Search for the cell housing the specified text and yield its (X, Y) center coordinate. 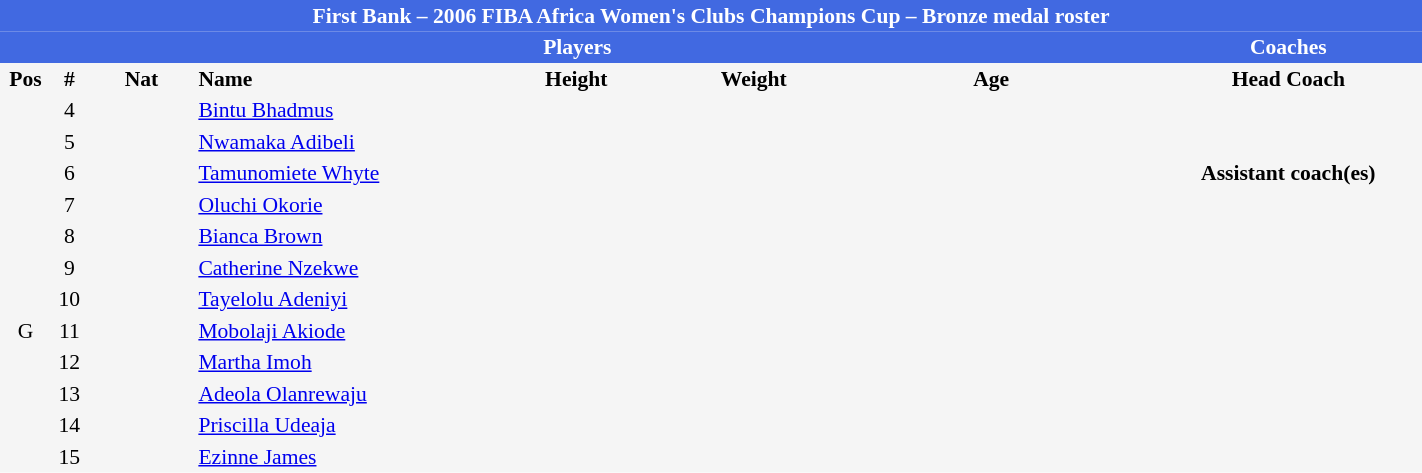
13 (70, 394)
Catherine Nzekwe (334, 268)
Tayelolu Adeniyi (334, 300)
9 (70, 268)
Players (578, 48)
5 (70, 142)
Mobolaji Akiode (334, 331)
10 (70, 300)
Nat (142, 79)
6 (70, 174)
Head Coach (1288, 79)
14 (70, 426)
Ezinne James (334, 457)
8 (70, 236)
Bintu Bhadmus (334, 110)
Oluchi Okorie (334, 205)
Age (992, 79)
12 (70, 362)
Priscilla Udeaja (334, 426)
11 (70, 331)
Nwamaka Adibeli (334, 142)
First Bank – 2006 FIBA Africa Women's Clubs Champions Cup – Bronze medal roster (711, 16)
G (26, 331)
Adeola Olanrewaju (334, 394)
Assistant coach(es) (1288, 174)
Weight (754, 79)
Tamunomiete Whyte (334, 174)
7 (70, 205)
4 (70, 110)
Coaches (1288, 48)
# (70, 79)
Name (334, 79)
Martha Imoh (334, 362)
15 (70, 457)
Height (576, 79)
Bianca Brown (334, 236)
Pos (26, 79)
